Detect which cell encompasses the target text, then output its [x, y] center coordinate. 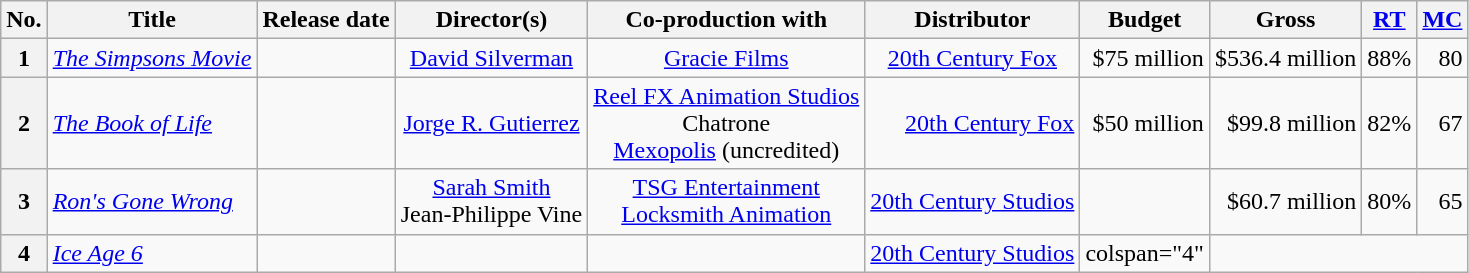
$536.4 million [1285, 58]
Distributor [972, 20]
Jorge R. Gutierrez [491, 123]
Reel FX Animation StudiosChatroneMexopolis (uncredited) [726, 123]
Release date [326, 20]
David Silverman [491, 58]
Ice Age 6 [152, 253]
Gracie Films [726, 58]
80 [1442, 58]
The Simpsons Movie [152, 58]
$75 million [1145, 58]
Co-production with [726, 20]
The Book of Life [152, 123]
Budget [1145, 20]
No. [24, 20]
Title [152, 20]
3 [24, 202]
TSG EntertainmentLocksmith Animation [726, 202]
$60.7 million [1285, 202]
67 [1442, 123]
82% [1390, 123]
Gross [1285, 20]
$99.8 million [1285, 123]
65 [1442, 202]
MC [1442, 20]
Sarah SmithJean-Philippe Vine [491, 202]
RT [1390, 20]
1 [24, 58]
$50 million [1145, 123]
2 [24, 123]
4 [24, 253]
80% [1390, 202]
colspan="4" [1145, 253]
Ron's Gone Wrong [152, 202]
Director(s) [491, 20]
88% [1390, 58]
